Detect which cell encompasses the target text, then output its (x, y) center coordinate. 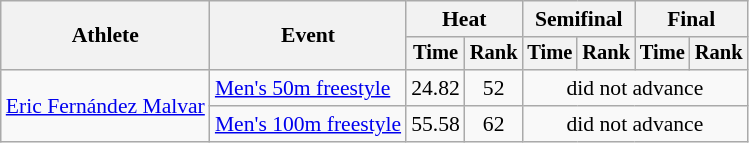
Event (308, 36)
Semifinal (578, 19)
52 (494, 88)
Heat (464, 19)
Athlete (106, 36)
Men's 50m freestyle (308, 88)
24.82 (436, 88)
Men's 100m freestyle (308, 124)
62 (494, 124)
Eric Fernández Malvar (106, 106)
55.58 (436, 124)
Final (691, 19)
